For the text-containing cell, return its midpoint in (x, y) coordinate format. 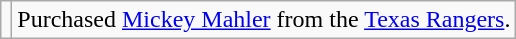
Purchased Mickey Mahler from the Texas Rangers. (264, 20)
